For the text-containing cell, return its midpoint in [x, y] coordinate format. 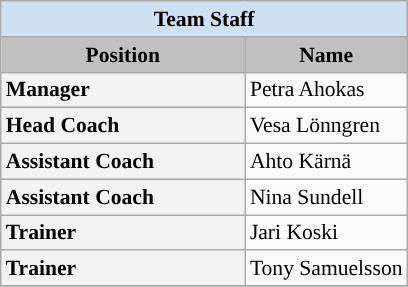
Petra Ahokas [326, 90]
Team Staff [204, 19]
Position [123, 55]
Head Coach [123, 126]
Nina Sundell [326, 197]
Name [326, 55]
Manager [123, 90]
Vesa Lönngren [326, 126]
Tony Samuelsson [326, 269]
Ahto Kärnä [326, 162]
Jari Koski [326, 233]
